Return [x, y] of the center of cell containing provided text 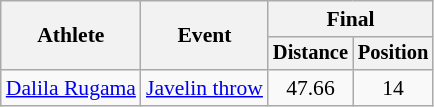
14 [393, 88]
Dalila Rugama [71, 88]
Javelin throw [204, 88]
47.66 [310, 88]
Distance [310, 54]
Athlete [71, 36]
Event [204, 36]
Final [350, 19]
Position [393, 54]
